Scan for the cell matching the given text and deliver its (x, y) coordinate at center. 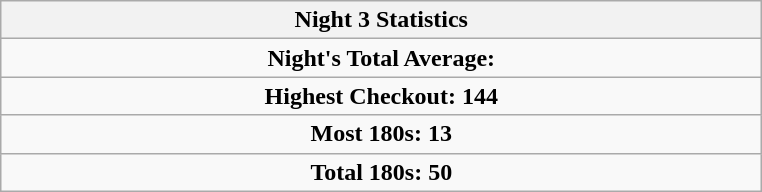
Highest Checkout: 144 (382, 96)
Night's Total Average: (382, 58)
Most 180s: 13 (382, 134)
Total 180s: 50 (382, 172)
Night 3 Statistics (382, 20)
